Capture the cell that displays the provided text and extract its (x, y) central coordinate. 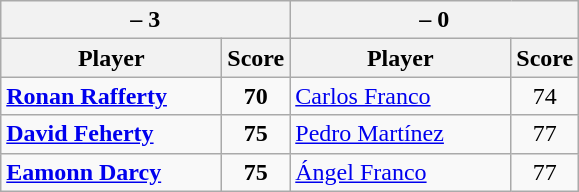
– 0 (434, 20)
Eamonn Darcy (112, 172)
Pedro Martínez (400, 134)
Ángel Franco (400, 172)
70 (256, 96)
Carlos Franco (400, 96)
David Feherty (112, 134)
Ronan Rafferty (112, 96)
74 (545, 96)
– 3 (146, 20)
